For the text-containing cell, return its midpoint in [x, y] coordinate format. 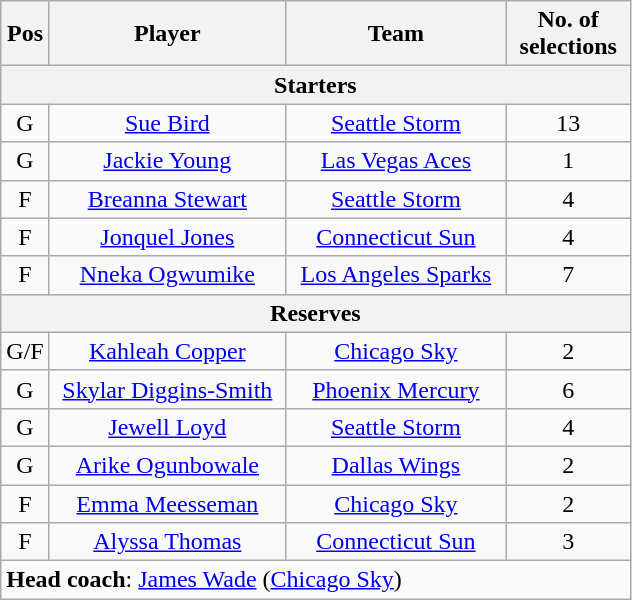
Skylar Diggins-Smith [167, 389]
Team [396, 34]
Player [167, 34]
Sue Bird [167, 123]
Dallas Wings [396, 465]
3 [568, 542]
1 [568, 161]
13 [568, 123]
Phoenix Mercury [396, 389]
7 [568, 275]
Alyssa Thomas [167, 542]
Reserves [316, 313]
Pos [26, 34]
G/F [26, 351]
Las Vegas Aces [396, 161]
Arike Ogunbowale [167, 465]
Jewell Loyd [167, 427]
Los Angeles Sparks [396, 275]
Breanna Stewart [167, 199]
Nneka Ogwumike [167, 275]
Kahleah Copper [167, 351]
Jonquel Jones [167, 237]
No. of selections [568, 34]
Starters [316, 85]
Head coach: James Wade (Chicago Sky) [316, 580]
Jackie Young [167, 161]
Emma Meesseman [167, 503]
6 [568, 389]
